Detect which cell encompasses the target text, then output its [X, Y] center coordinate. 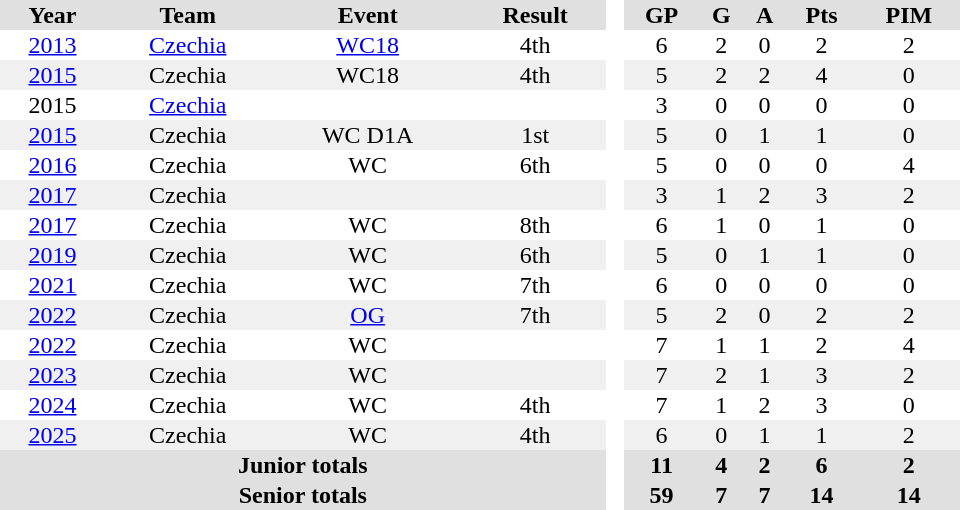
Result [536, 15]
2021 [52, 285]
OG [367, 315]
2024 [52, 405]
2019 [52, 255]
2025 [52, 435]
PIM [909, 15]
2016 [52, 165]
2023 [52, 375]
11 [662, 465]
A [765, 15]
59 [662, 495]
WC D1A [367, 135]
GP [662, 15]
Event [367, 15]
Pts [822, 15]
2013 [52, 45]
G [722, 15]
Team [188, 15]
8th [536, 225]
Senior totals [303, 495]
Year [52, 15]
1st [536, 135]
Junior totals [303, 465]
